Determine the (X, Y) coordinate at the center of the cell enclosing the given text.  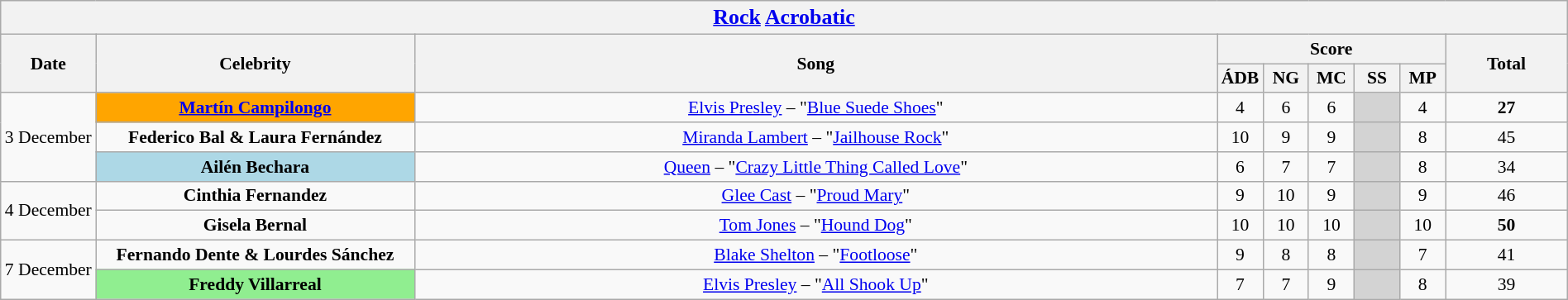
Total (1507, 63)
MP (1422, 79)
Ailén Bechara (255, 167)
Fernando Dente & Lourdes Sánchez (255, 255)
Glee Cast – "Proud Mary" (815, 196)
Elvis Presley – "All Shook Up" (815, 284)
Rock Acrobatic (784, 17)
Date (48, 63)
Freddy Villarreal (255, 284)
Cinthia Fernandez (255, 196)
34 (1507, 167)
ÁDB (1241, 79)
Federico Bal & Laura Fernández (255, 137)
Celebrity (255, 63)
Song (815, 63)
Miranda Lambert – "Jailhouse Rock" (815, 137)
50 (1507, 226)
Blake Shelton – "Footloose" (815, 255)
27 (1507, 108)
Queen – "Crazy Little Thing Called Love" (815, 167)
45 (1507, 137)
Gisela Bernal (255, 226)
7 December (48, 269)
39 (1507, 284)
MC (1331, 79)
Score (1331, 49)
Tom Jones – "Hound Dog" (815, 226)
46 (1507, 196)
Elvis Presley – "Blue Suede Shoes" (815, 108)
41 (1507, 255)
SS (1378, 79)
4 December (48, 210)
3 December (48, 137)
Martín Campilongo (255, 108)
NG (1285, 79)
